Provide the (x, y) coordinate of the cell's center where the given text is located.  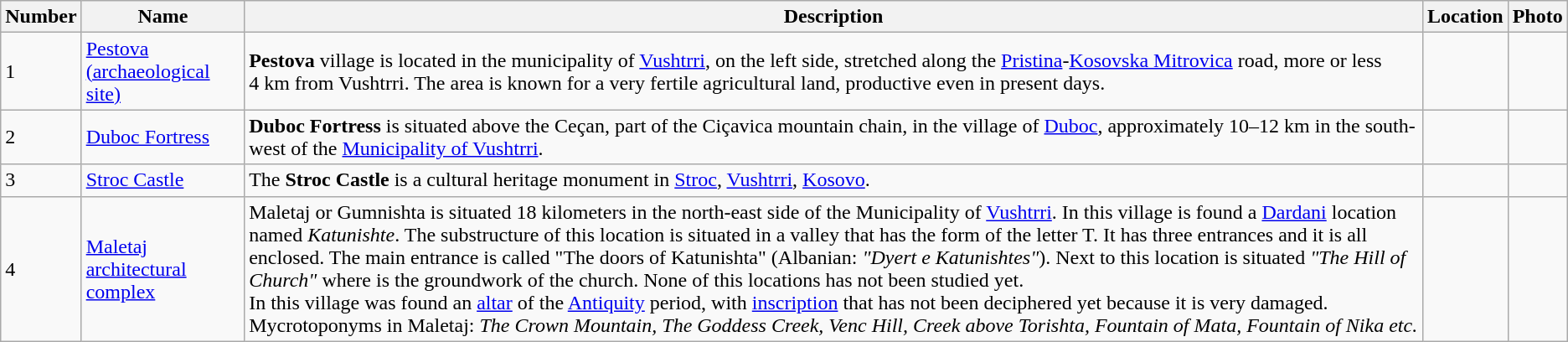
4 (41, 268)
Stroc Castle (162, 180)
Number (41, 17)
Duboc Fortress (162, 137)
Location (1465, 17)
Description (834, 17)
Name (162, 17)
Maletaj architectural complex (162, 268)
1 (41, 71)
Pestova (archaeological site) (162, 71)
The Stroc Castle is a cultural heritage monument in Stroc, Vushtrri, Kosovo. (834, 180)
2 (41, 137)
Photo (1538, 17)
3 (41, 180)
